Extract the [X, Y] coordinate from the center of the cell holding the provided text.  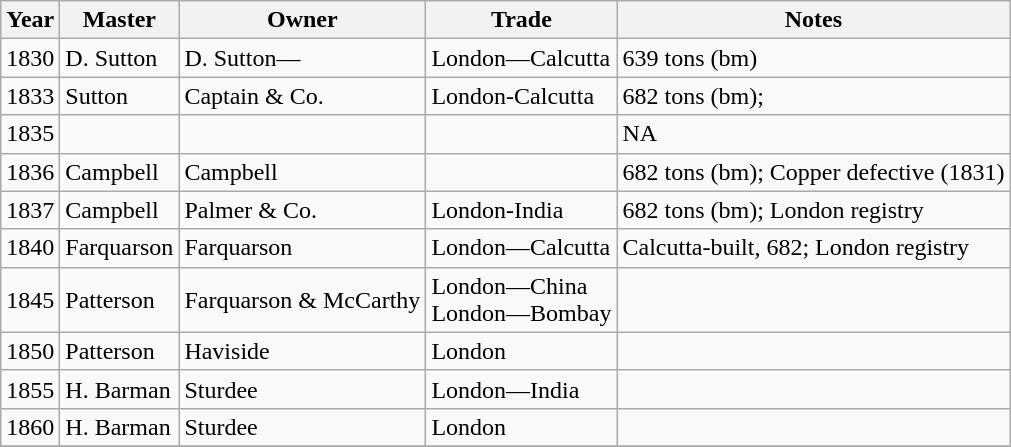
London-Calcutta [522, 96]
682 tons (bm); Copper defective (1831) [814, 172]
D. Sutton–– [302, 58]
1845 [30, 300]
1835 [30, 134]
682 tons (bm); [814, 96]
Sutton [120, 96]
1850 [30, 351]
Trade [522, 20]
1836 [30, 172]
Haviside [302, 351]
Notes [814, 20]
Calcutta-built, 682; London registry [814, 248]
Year [30, 20]
1855 [30, 389]
1840 [30, 248]
1837 [30, 210]
Master [120, 20]
1860 [30, 427]
NA [814, 134]
Palmer & Co. [302, 210]
London—India [522, 389]
London—ChinaLondon—Bombay [522, 300]
Captain & Co. [302, 96]
London-India [522, 210]
1833 [30, 96]
639 tons (bm) [814, 58]
Farquarson & McCarthy [302, 300]
D. Sutton [120, 58]
1830 [30, 58]
682 tons (bm); London registry [814, 210]
Owner [302, 20]
